Identify which cell holds the provided text, then report its (X, Y) central coordinate. 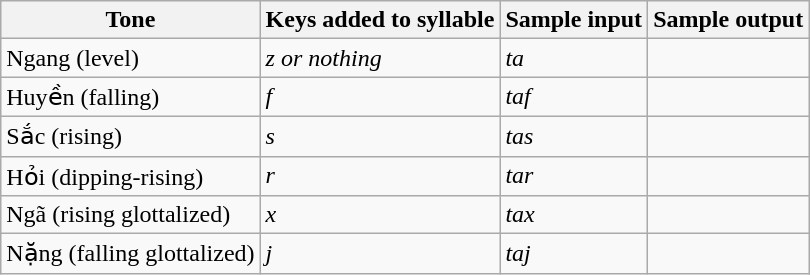
tax (574, 215)
Huyền (falling) (130, 97)
Keys added to syllable (380, 20)
taj (574, 254)
tar (574, 176)
Ngã (rising glottalized) (130, 215)
z or nothing (380, 58)
taf (574, 97)
Sample output (728, 20)
Sắc (rising) (130, 136)
tas (574, 136)
s (380, 136)
Nặng (falling glottalized) (130, 254)
r (380, 176)
Ngang (level) (130, 58)
ta (574, 58)
f (380, 97)
Hỏi (dipping-rising) (130, 176)
Tone (130, 20)
Sample input (574, 20)
j (380, 254)
x (380, 215)
